Capture the cell that displays the provided text and extract its (X, Y) central coordinate. 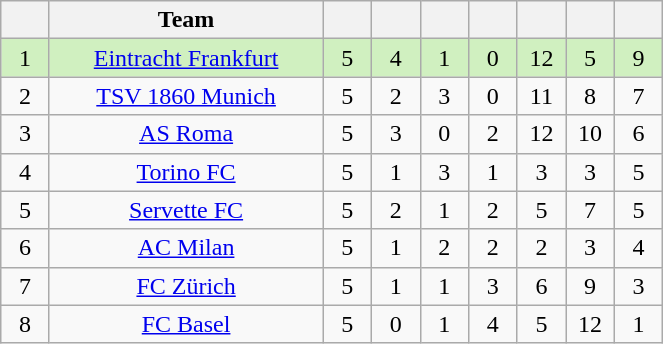
FC Zürich (186, 286)
10 (590, 134)
Servette FC (186, 210)
AC Milan (186, 248)
Eintracht Frankfurt (186, 58)
TSV 1860 Munich (186, 96)
11 (542, 96)
FC Basel (186, 324)
Torino FC (186, 172)
AS Roma (186, 134)
Team (186, 20)
